Identify which cell holds the provided text, then report its (X, Y) central coordinate. 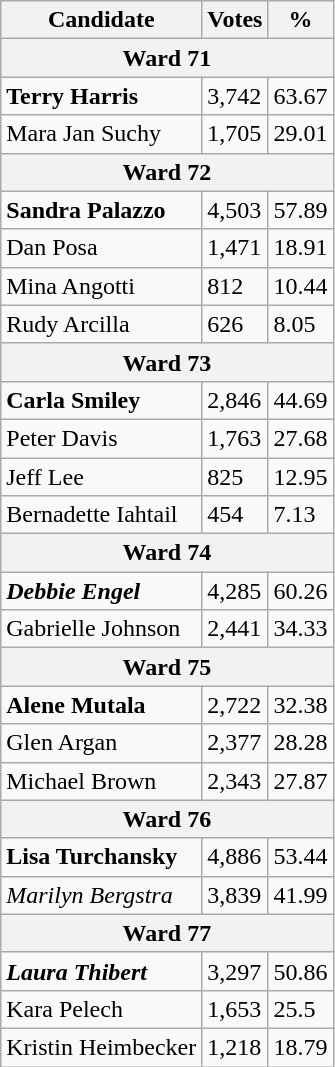
Ward 76 (167, 819)
2,722 (235, 705)
32.38 (300, 705)
454 (235, 515)
63.67 (300, 96)
Kristin Heimbecker (102, 1047)
12.95 (300, 477)
53.44 (300, 857)
Gabrielle Johnson (102, 629)
Ward 77 (167, 933)
3,839 (235, 895)
Carla Smiley (102, 400)
1,653 (235, 1009)
Kara Pelech (102, 1009)
27.68 (300, 438)
3,297 (235, 971)
3,742 (235, 96)
Ward 73 (167, 362)
18.91 (300, 248)
Peter Davis (102, 438)
41.99 (300, 895)
1,218 (235, 1047)
1,471 (235, 248)
27.87 (300, 781)
Glen Argan (102, 743)
Bernadette Iahtail (102, 515)
25.5 (300, 1009)
Rudy Arcilla (102, 324)
Dan Posa (102, 248)
1,705 (235, 134)
626 (235, 324)
Alene Mutala (102, 705)
2,343 (235, 781)
Ward 74 (167, 553)
4,503 (235, 210)
Mina Angotti (102, 286)
Mara Jan Suchy (102, 134)
28.28 (300, 743)
825 (235, 477)
Candidate (102, 20)
Sandra Palazzo (102, 210)
2,377 (235, 743)
Michael Brown (102, 781)
Ward 75 (167, 667)
2,441 (235, 629)
Terry Harris (102, 96)
Debbie Engel (102, 591)
Votes (235, 20)
10.44 (300, 286)
Ward 72 (167, 172)
44.69 (300, 400)
Marilyn Bergstra (102, 895)
4,285 (235, 591)
34.33 (300, 629)
Ward 71 (167, 58)
29.01 (300, 134)
50.86 (300, 971)
% (300, 20)
60.26 (300, 591)
1,763 (235, 438)
Laura Thibert (102, 971)
18.79 (300, 1047)
812 (235, 286)
2,846 (235, 400)
8.05 (300, 324)
Jeff Lee (102, 477)
4,886 (235, 857)
57.89 (300, 210)
7.13 (300, 515)
Lisa Turchansky (102, 857)
